Return [X, Y] of the center of cell containing provided text 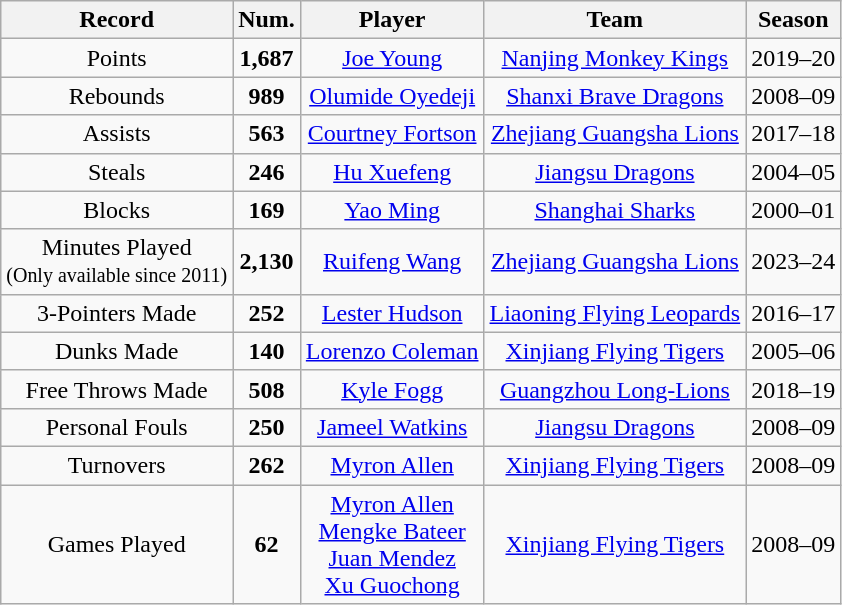
252 [267, 313]
Myron Allen Mengke Bateer Juan Mendez Xu Guochong [392, 544]
Num. [267, 20]
2004–05 [794, 172]
246 [267, 172]
989 [267, 96]
262 [267, 465]
1,687 [267, 58]
2005–06 [794, 351]
Joe Young [392, 58]
Hu Xuefeng [392, 172]
Shanxi Brave Dragons [615, 96]
Myron Allen [392, 465]
Personal Fouls [117, 427]
Ruifeng Wang [392, 262]
563 [267, 134]
140 [267, 351]
Courtney Fortson [392, 134]
2023–24 [794, 262]
62 [267, 544]
2019–20 [794, 58]
2000–01 [794, 210]
Games Played [117, 544]
2016–17 [794, 313]
Dunks Made [117, 351]
2018–19 [794, 389]
2017–18 [794, 134]
Blocks [117, 210]
Player [392, 20]
2,130 [267, 262]
Lester Hudson [392, 313]
250 [267, 427]
Minutes Played(Only available since 2011) [117, 262]
3-Pointers Made [117, 313]
Jameel Watkins [392, 427]
Guangzhou Long-Lions [615, 389]
Rebounds [117, 96]
Team [615, 20]
Season [794, 20]
Steals [117, 172]
Lorenzo Coleman [392, 351]
169 [267, 210]
Yao Ming [392, 210]
Assists [117, 134]
Record [117, 20]
Free Throws Made [117, 389]
Olumide Oyedeji [392, 96]
Turnovers [117, 465]
Nanjing Monkey Kings [615, 58]
Kyle Fogg [392, 389]
Liaoning Flying Leopards [615, 313]
508 [267, 389]
Shanghai Sharks [615, 210]
Points [117, 58]
